Identify which cell holds the provided text, then report its [x, y] central coordinate. 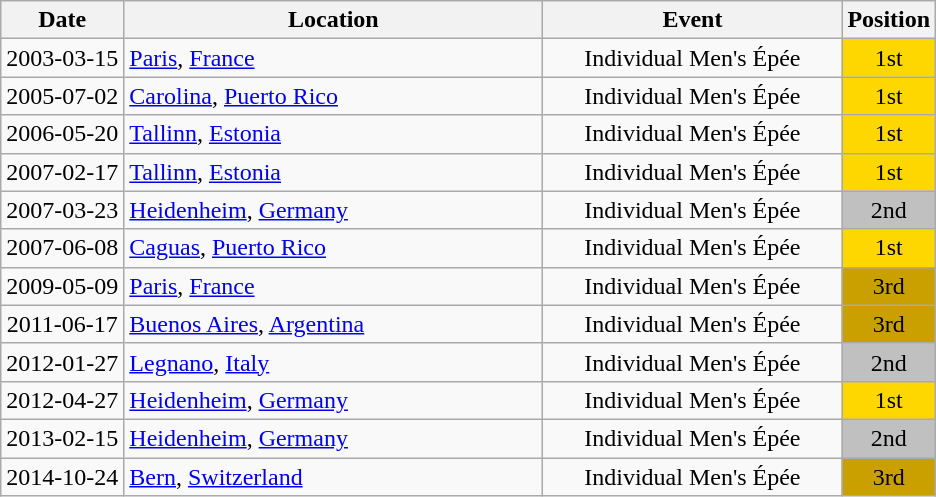
Carolina, Puerto Rico [334, 96]
2013-02-15 [62, 438]
Position [889, 20]
Caguas, Puerto Rico [334, 248]
2006-05-20 [62, 134]
Event [692, 20]
2012-01-27 [62, 362]
2009-05-09 [62, 286]
Buenos Aires, Argentina [334, 324]
Bern, Switzerland [334, 477]
2003-03-15 [62, 58]
2007-02-17 [62, 172]
2012-04-27 [62, 400]
Date [62, 20]
Legnano, Italy [334, 362]
2005-07-02 [62, 96]
2007-06-08 [62, 248]
2011-06-17 [62, 324]
2014-10-24 [62, 477]
Location [334, 20]
2007-03-23 [62, 210]
